Extract the [X, Y] coordinate from the center of the cell holding the provided text.  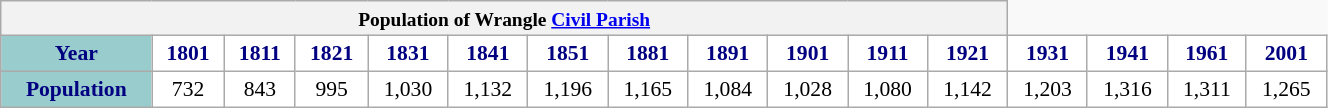
1961 [1206, 54]
1941 [1127, 54]
1,165 [648, 90]
1,196 [568, 90]
Year [76, 54]
1921 [968, 54]
1,142 [968, 90]
732 [188, 90]
1911 [888, 54]
1,265 [1286, 90]
1831 [408, 54]
1811 [260, 54]
1,316 [1127, 90]
1841 [488, 54]
1881 [648, 54]
1,080 [888, 90]
1,203 [1048, 90]
2001 [1286, 54]
1,084 [728, 90]
1851 [568, 54]
1821 [332, 54]
Population [76, 90]
1891 [728, 54]
1901 [808, 54]
995 [332, 90]
1,311 [1206, 90]
Population of Wrangle Civil Parish [504, 18]
1931 [1048, 54]
1,030 [408, 90]
1,132 [488, 90]
1,028 [808, 90]
1801 [188, 54]
843 [260, 90]
